Locate the cell with the specified text and output its (x, y) center coordinate. 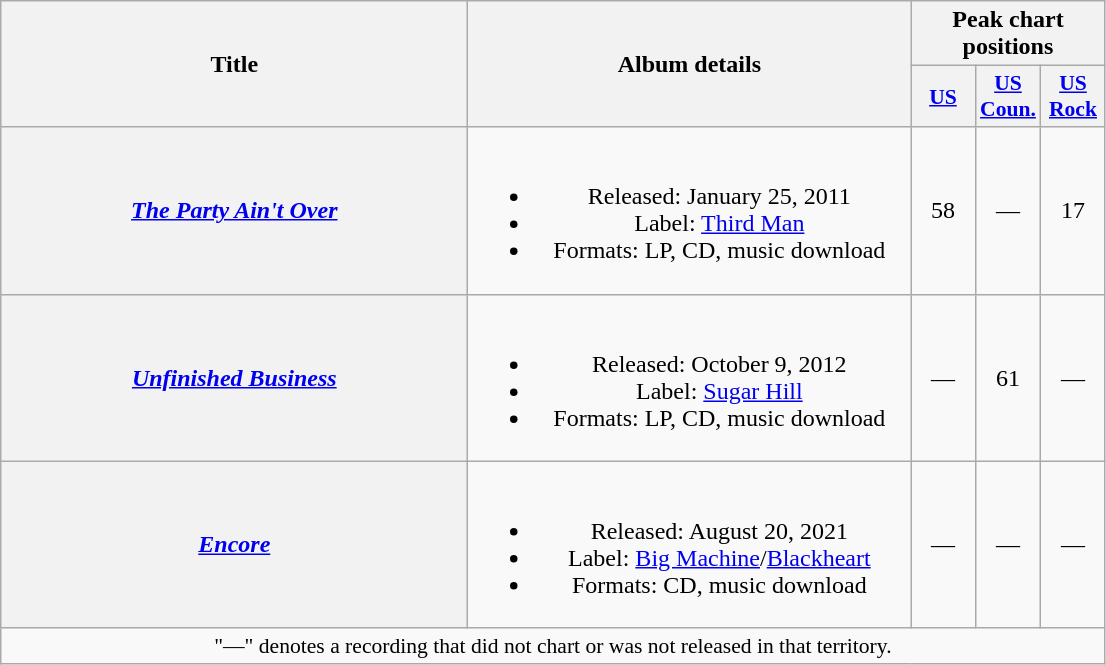
Released: October 9, 2012Label: Sugar HillFormats: LP, CD, music download (690, 378)
58 (943, 210)
Peak chart positions (1008, 34)
Album details (690, 64)
17 (1073, 210)
Title (234, 64)
Encore (234, 544)
61 (1008, 378)
Released: August 20, 2021Label: Big Machine/BlackheartFormats: CD, music download (690, 544)
USRock (1073, 96)
Unfinished Business (234, 378)
USCoun. (1008, 96)
US (943, 96)
The Party Ain't Over (234, 210)
"—" denotes a recording that did not chart or was not released in that territory. (553, 646)
Released: January 25, 2011Label: Third ManFormats: LP, CD, music download (690, 210)
